Provide the [x, y] coordinate of the cell's center where the given text is located.  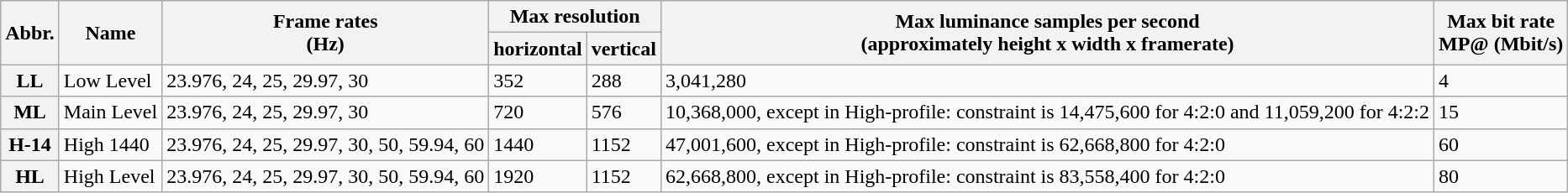
1920 [538, 176]
Max resolution [575, 17]
Name [110, 33]
Abbr. [30, 33]
Frame rates(Hz) [326, 33]
4 [1501, 81]
10,368,000, except in High-profile: constraint is 14,475,600 for 4:2:0 and 11,059,200 for 4:2:2 [1047, 112]
80 [1501, 176]
576 [624, 112]
High Level [110, 176]
High 1440 [110, 144]
3,041,280 [1047, 81]
H-14 [30, 144]
352 [538, 81]
60 [1501, 144]
Max luminance samples per second(approximately height x width x framerate) [1047, 33]
Max bit rateMP@ (Mbit/s) [1501, 33]
ML [30, 112]
62,668,800, except in High-profile: constraint is 83,558,400 for 4:2:0 [1047, 176]
horizontal [538, 49]
Low Level [110, 81]
1440 [538, 144]
15 [1501, 112]
720 [538, 112]
47,001,600, except in High-profile: constraint is 62,668,800 for 4:2:0 [1047, 144]
HL [30, 176]
vertical [624, 49]
Main Level [110, 112]
LL [30, 81]
288 [624, 81]
